Return [x, y] of the center of cell containing provided text 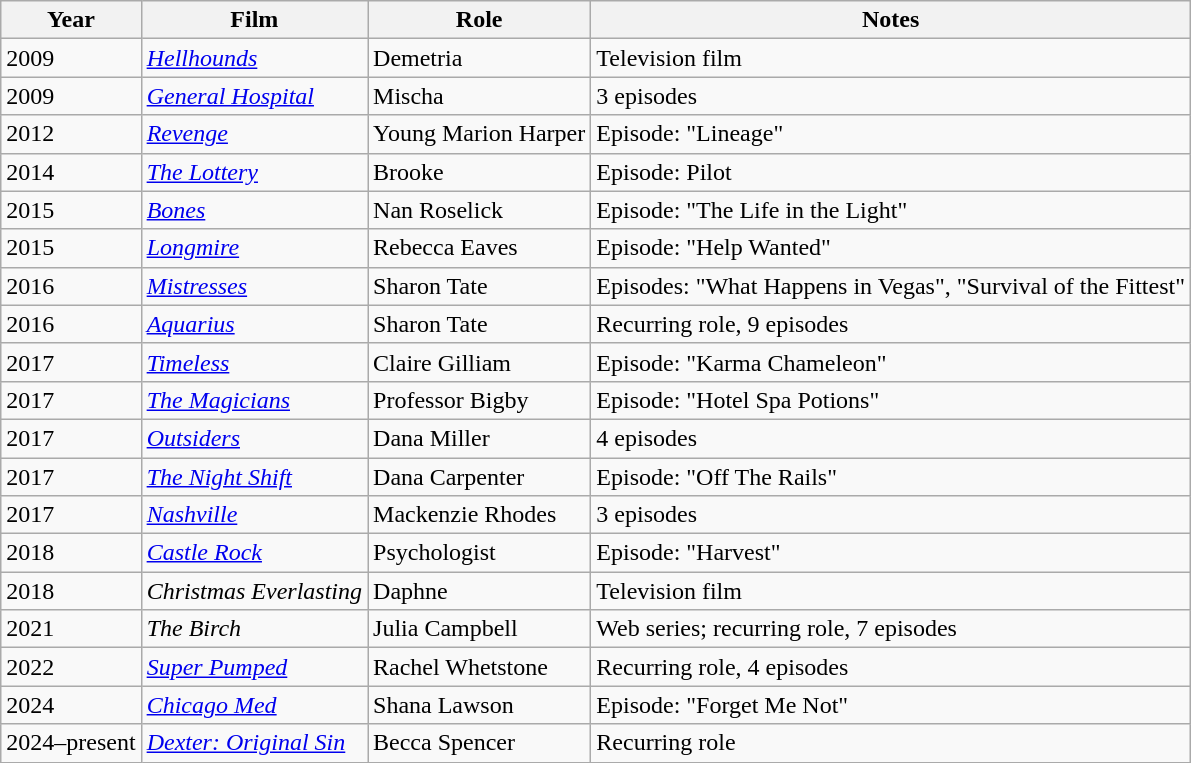
Episode: Pilot [891, 172]
Recurring role [891, 743]
Chicago Med [254, 705]
Brooke [480, 172]
Mischa [480, 96]
4 episodes [891, 438]
Dexter: Original Sin [254, 743]
Dana Miller [480, 438]
The Magicians [254, 400]
Episode: "Forget Me Not" [891, 705]
Mistresses [254, 286]
The Birch [254, 629]
2014 [71, 172]
Bones [254, 210]
2024 [71, 705]
Mackenzie Rhodes [480, 515]
Super Pumped [254, 667]
Becca Spencer [480, 743]
Dana Carpenter [480, 477]
2024–present [71, 743]
Episode: "Help Wanted" [891, 248]
Revenge [254, 134]
Notes [891, 20]
Timeless [254, 362]
Episode: "Harvest" [891, 553]
Shana Lawson [480, 705]
Recurring role, 9 episodes [891, 324]
2022 [71, 667]
Episode: "Lineage" [891, 134]
Psychologist [480, 553]
Claire Gilliam [480, 362]
Episode: "Off The Rails" [891, 477]
Episodes: "What Happens in Vegas", "Survival of the Fittest" [891, 286]
2021 [71, 629]
General Hospital [254, 96]
Episode: "The Life in the Light" [891, 210]
Professor Bigby [480, 400]
Outsiders [254, 438]
The Night Shift [254, 477]
Nashville [254, 515]
2012 [71, 134]
Nan Roselick [480, 210]
Year [71, 20]
Film [254, 20]
Web series; recurring role, 7 episodes [891, 629]
Daphne [480, 591]
Episode: "Hotel Spa Potions" [891, 400]
Castle Rock [254, 553]
Hellhounds [254, 58]
Longmire [254, 248]
Episode: "Karma Chameleon" [891, 362]
Role [480, 20]
Demetria [480, 58]
Rachel Whetstone [480, 667]
Rebecca Eaves [480, 248]
Recurring role, 4 episodes [891, 667]
Christmas Everlasting [254, 591]
Young Marion Harper [480, 134]
Aquarius [254, 324]
The Lottery [254, 172]
Julia Campbell [480, 629]
